Find where the given text appears and provide that cell's center as (x, y) coordinate. 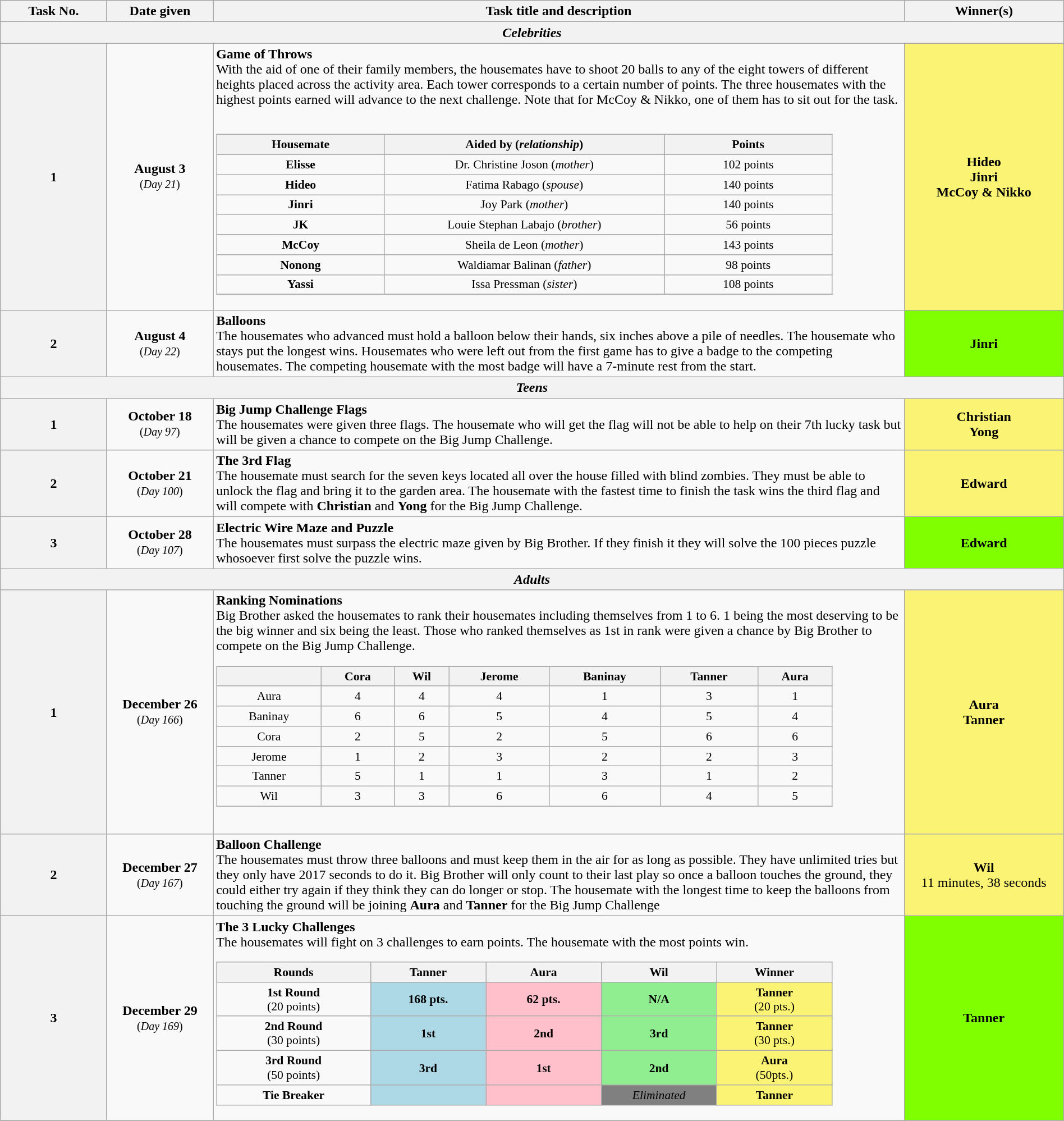
October 21(Day 100) (159, 484)
1st Round(20 points) (293, 999)
Teens (532, 388)
62 pts. (544, 999)
December 27(Day 167) (159, 875)
Yassi (301, 285)
Task title and description (559, 11)
108 points (749, 285)
143 points (749, 245)
Hideo (301, 185)
Aura (50pts.) (774, 1068)
Winner (774, 972)
August 3(Day 21) (159, 177)
ChristianYong (984, 424)
98 points (749, 264)
HideoJinriMcCoy & Nikko (984, 177)
Tanner(30 pts.) (774, 1033)
Joy Park (mother) (524, 205)
Celebrities (532, 33)
Louie Stephan Labajo (brother) (524, 225)
168 pts. (428, 999)
AuraTanner (984, 712)
Points (749, 145)
3rd Round(50 points) (293, 1068)
Rounds (293, 972)
Tanner(20 pts.) (774, 999)
Adults (532, 579)
Aided by (relationship) (524, 145)
October 28(Day 107) (159, 543)
December 26(Day 166) (159, 712)
Task No. (54, 11)
102 points (749, 164)
Sheila de Leon (mother) (524, 245)
October 18(Day 97) (159, 424)
Issa Pressman (sister) (524, 285)
August 4(Day 22) (159, 344)
Date given (159, 11)
N/A (659, 999)
Tie Breaker (293, 1095)
Housemate (301, 145)
Wil11 minutes, 38 seconds (984, 875)
December 29(Day 169) (159, 1018)
Dr. Christine Joson (mother) (524, 164)
Eliminated (659, 1095)
JK (301, 225)
Nonong (301, 264)
2nd Round(30 points) (293, 1033)
McCoy (301, 245)
Waldiamar Balinan (father) (524, 264)
Fatima Rabago (spouse) (524, 185)
Elisse (301, 164)
56 points (749, 225)
Winner(s) (984, 11)
